Capture the cell that displays the provided text and extract its [X, Y] central coordinate. 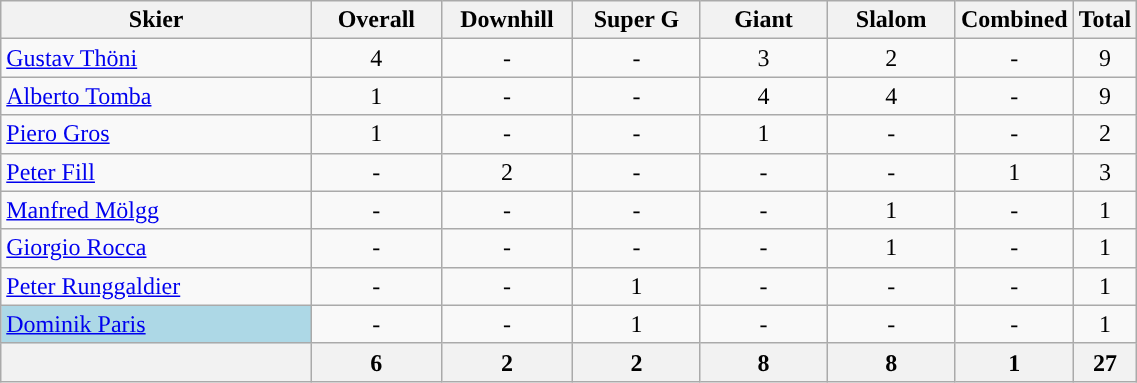
Piero Gros [156, 134]
Skier [156, 20]
Slalom [892, 20]
Peter Runggaldier [156, 286]
Combined [1014, 20]
Overall [376, 20]
Gustav Thöni [156, 58]
Alberto Tomba [156, 96]
Peter Fill [156, 172]
Total [1105, 20]
Manfred Mölgg [156, 210]
6 [376, 362]
27 [1105, 362]
Giant [764, 20]
Downhill [507, 20]
Dominik Paris [156, 324]
Super G [636, 20]
Giorgio Rocca [156, 248]
